Pinpoint the cell where the given text exists, returning its [x, y] midpoint coordinate. 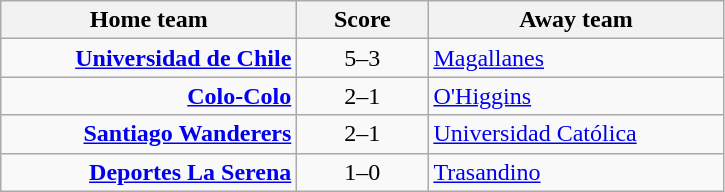
5–3 [362, 58]
Trasandino [576, 172]
Home team [149, 20]
1–0 [362, 172]
Score [362, 20]
Colo-Colo [149, 96]
Magallanes [576, 58]
Away team [576, 20]
Deportes La Serena [149, 172]
Universidad Católica [576, 134]
Universidad de Chile [149, 58]
O'Higgins [576, 96]
Santiago Wanderers [149, 134]
